Find where the given text appears and provide that cell's center as [X, Y] coordinate. 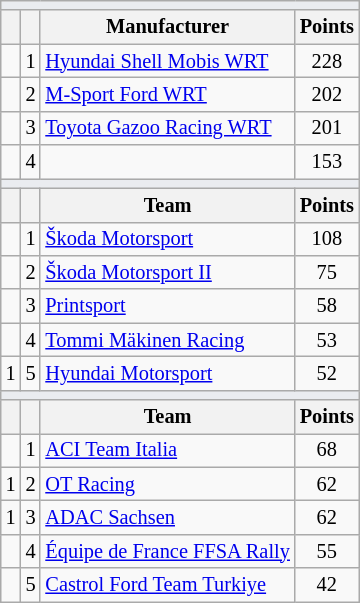
Printsport [167, 306]
Toyota Gazoo Racing WRT [167, 128]
M-Sport Ford WRT [167, 94]
OT Racing [167, 484]
Škoda Motorsport II [167, 272]
228 [327, 61]
75 [327, 272]
Tommi Mäkinen Racing [167, 340]
Manufacturer [167, 27]
108 [327, 239]
ACI Team Italia [167, 450]
202 [327, 94]
Équipe de France FFSA Rally [167, 551]
68 [327, 450]
42 [327, 585]
52 [327, 373]
Castrol Ford Team Turkiye [167, 585]
Hyundai Shell Mobis WRT [167, 61]
58 [327, 306]
ADAC Sachsen [167, 517]
Škoda Motorsport [167, 239]
53 [327, 340]
201 [327, 128]
153 [327, 162]
Hyundai Motorsport [167, 373]
55 [327, 551]
